Determine the (X, Y) coordinate at the center of the cell enclosing the given text.  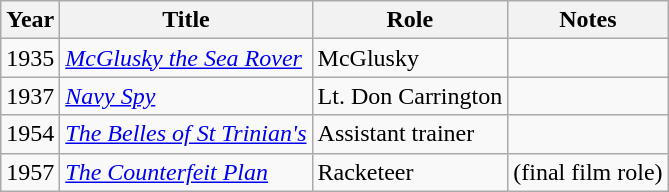
(final film role) (588, 172)
Racketeer (410, 172)
McGlusky the Sea Rover (186, 58)
Assistant trainer (410, 134)
1957 (30, 172)
The Counterfeit Plan (186, 172)
McGlusky (410, 58)
Role (410, 20)
1937 (30, 96)
Lt. Don Carrington (410, 96)
The Belles of St Trinian's (186, 134)
1954 (30, 134)
Navy Spy (186, 96)
Title (186, 20)
1935 (30, 58)
Notes (588, 20)
Year (30, 20)
